Locate the cell with the specified text and output its (x, y) center coordinate. 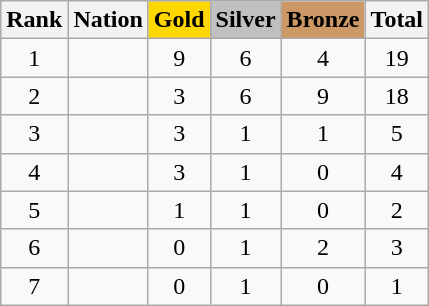
Total (397, 20)
19 (397, 58)
Bronze (323, 20)
Nation (108, 20)
Gold (179, 20)
7 (34, 286)
18 (397, 96)
Silver (246, 20)
Rank (34, 20)
